Return the [X, Y] coordinate for the center point of the cell that contains the specified text.  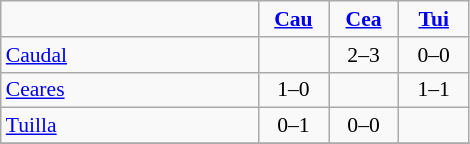
1–0 [293, 90]
2–3 [363, 55]
Tuilla [130, 126]
Cau [293, 19]
Ceares [130, 90]
Caudal [130, 55]
Cea [363, 19]
Tui [434, 19]
1–1 [434, 90]
0–1 [293, 126]
